Search for the cell housing the specified text and yield its (X, Y) center coordinate. 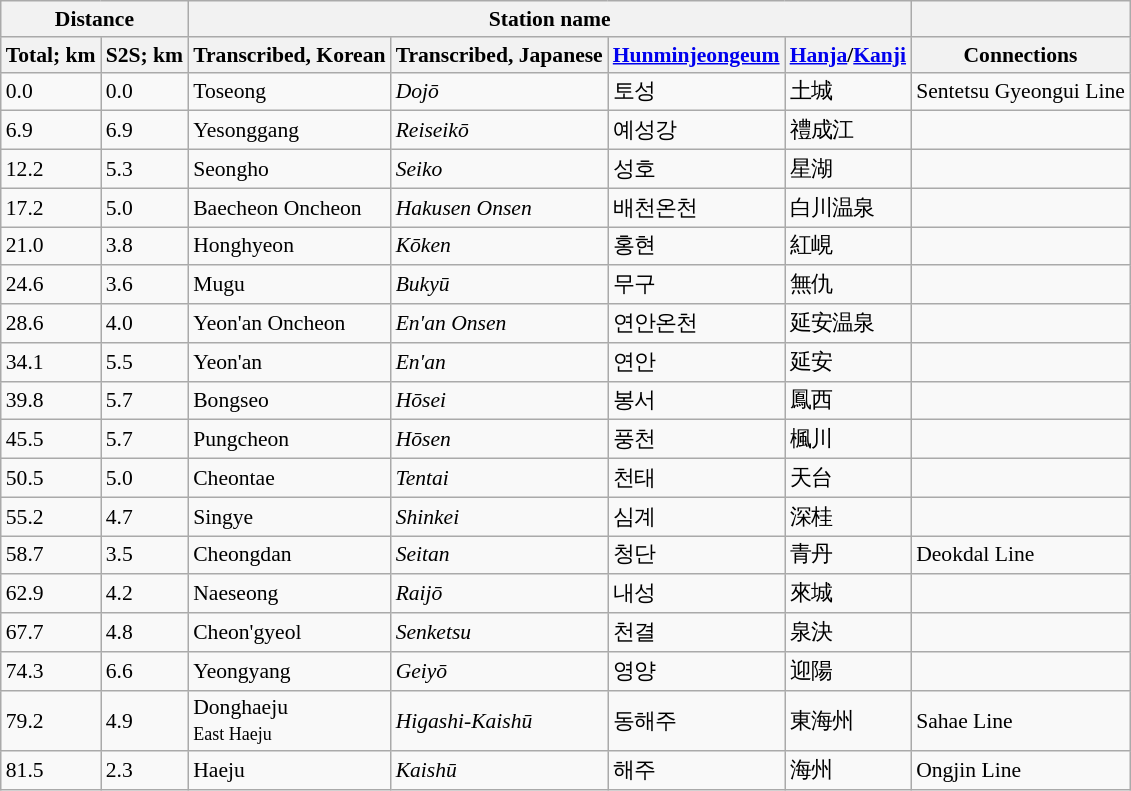
Cheongdan (289, 556)
예성강 (696, 130)
迎陽 (848, 672)
81.5 (51, 772)
海州 (848, 772)
Shinkei (500, 516)
2.3 (145, 772)
Singye (289, 516)
Mugu (289, 286)
청단 (696, 556)
21.0 (51, 246)
白川温泉 (848, 208)
연안 (696, 362)
천결 (696, 632)
Total; km (51, 55)
En'an (500, 362)
土城 (848, 92)
62.9 (51, 594)
배천온천 (696, 208)
연안온천 (696, 324)
En'an Onsen (500, 324)
영양 (696, 672)
Connections (1020, 55)
79.2 (51, 720)
3.8 (145, 246)
鳳西 (848, 400)
泉決 (848, 632)
5.3 (145, 170)
禮成江 (848, 130)
東海州 (848, 720)
4.7 (145, 516)
Distance (94, 19)
Tentai (500, 478)
Deokdal Line (1020, 556)
4.0 (145, 324)
Dojō (500, 92)
Ongjin Line (1020, 772)
Seitan (500, 556)
S2S; km (145, 55)
無仇 (848, 286)
Cheontae (289, 478)
해주 (696, 772)
Yesonggang (289, 130)
青丹 (848, 556)
楓川 (848, 440)
星湖 (848, 170)
Transcribed, Korean (289, 55)
Naeseong (289, 594)
Sahae Line (1020, 720)
6.6 (145, 672)
24.6 (51, 286)
홍현 (696, 246)
74.3 (51, 672)
3.6 (145, 286)
50.5 (51, 478)
17.2 (51, 208)
天台 (848, 478)
58.7 (51, 556)
Yeon'an Oncheon (289, 324)
심계 (696, 516)
DonghaejuEast Haeju (289, 720)
12.2 (51, 170)
봉서 (696, 400)
Transcribed, Japanese (500, 55)
4.2 (145, 594)
Kaishū (500, 772)
來城 (848, 594)
Hōsen (500, 440)
Bongseo (289, 400)
55.2 (51, 516)
45.5 (51, 440)
Station name (550, 19)
토성 (696, 92)
紅峴 (848, 246)
Cheon'gyeol (289, 632)
성호 (696, 170)
Bukyū (500, 286)
Hakusen Onsen (500, 208)
Haeju (289, 772)
39.8 (51, 400)
무구 (696, 286)
Seiko (500, 170)
深桂 (848, 516)
延安温泉 (848, 324)
Seongho (289, 170)
Honghyeon (289, 246)
3.5 (145, 556)
Higashi-Kaishū (500, 720)
28.6 (51, 324)
Reiseikō (500, 130)
Hanja/Kanji (848, 55)
34.1 (51, 362)
67.7 (51, 632)
내성 (696, 594)
Sentetsu Gyeongui Line (1020, 92)
Toseong (289, 92)
4.8 (145, 632)
Raijō (500, 594)
4.9 (145, 720)
Geiyō (500, 672)
Hōsei (500, 400)
천태 (696, 478)
Hunminjeongeum (696, 55)
Pungcheon (289, 440)
Yeon'an (289, 362)
5.5 (145, 362)
풍천 (696, 440)
동해주 (696, 720)
Yeongyang (289, 672)
Kōken (500, 246)
Baecheon Oncheon (289, 208)
延安 (848, 362)
Senketsu (500, 632)
